Output the [x, y] coordinate of the center of the cell containing the given text.  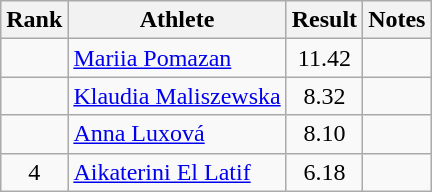
11.42 [324, 58]
Rank [34, 20]
Mariia Pomazan [177, 58]
Result [324, 20]
Anna Luxová [177, 134]
Athlete [177, 20]
8.10 [324, 134]
Klaudia Maliszewska [177, 96]
8.32 [324, 96]
Notes [397, 20]
Aikaterini El Latif [177, 172]
6.18 [324, 172]
4 [34, 172]
